Provide the [X, Y] coordinate of the cell's center where the given text is located.  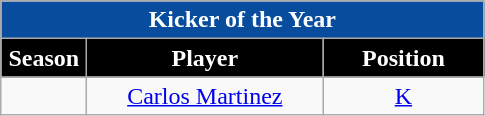
Kicker of the Year [242, 20]
Position [404, 58]
Season [44, 58]
Carlos Martinez [205, 96]
Player [205, 58]
K [404, 96]
